Output the [x, y] coordinate of the center of the cell containing the given text.  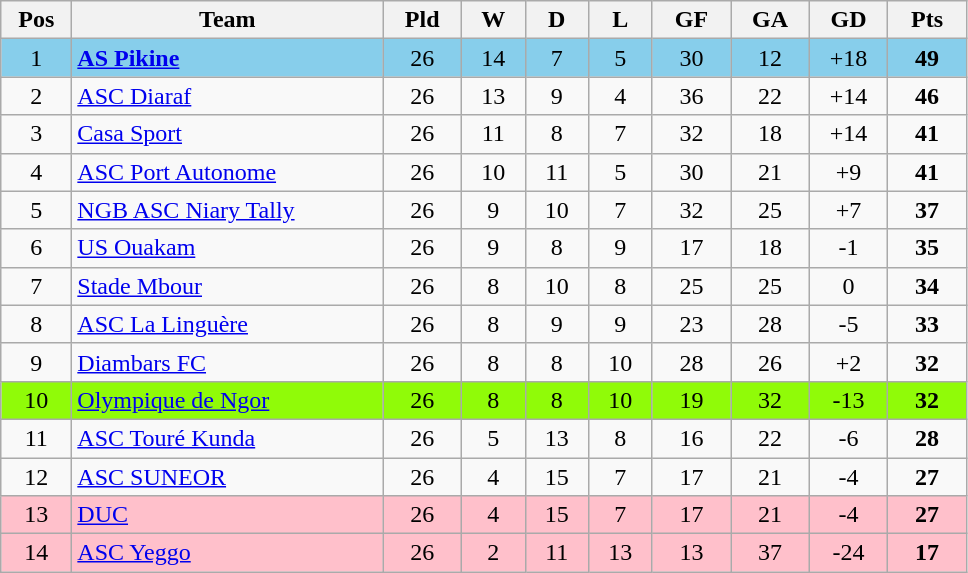
+7 [848, 210]
34 [928, 286]
36 [692, 96]
L [621, 20]
-24 [848, 553]
Pld [422, 20]
-1 [848, 248]
ASC Port Autonome [228, 172]
ASC Yeggo [228, 553]
GF [692, 20]
GA [770, 20]
D [557, 20]
ASC SUNEOR [228, 477]
ASC Touré Kunda [228, 438]
US Ouakam [228, 248]
Casa Sport [228, 134]
Olympique de Ngor [228, 400]
1 [36, 58]
AS Pikine [228, 58]
-13 [848, 400]
33 [928, 324]
+2 [848, 362]
DUC [228, 515]
49 [928, 58]
35 [928, 248]
+9 [848, 172]
Diambars FC [228, 362]
16 [692, 438]
Team [228, 20]
Pts [928, 20]
46 [928, 96]
-5 [848, 324]
-6 [848, 438]
NGB ASC Niary Tally [228, 210]
ASC La Linguère [228, 324]
Pos [36, 20]
0 [848, 286]
23 [692, 324]
GD [848, 20]
19 [692, 400]
W [493, 20]
6 [36, 248]
Stade Mbour [228, 286]
3 [36, 134]
ASC Diaraf [228, 96]
+18 [848, 58]
